Provide the (X, Y) coordinate of the cell's center where the given text is located.  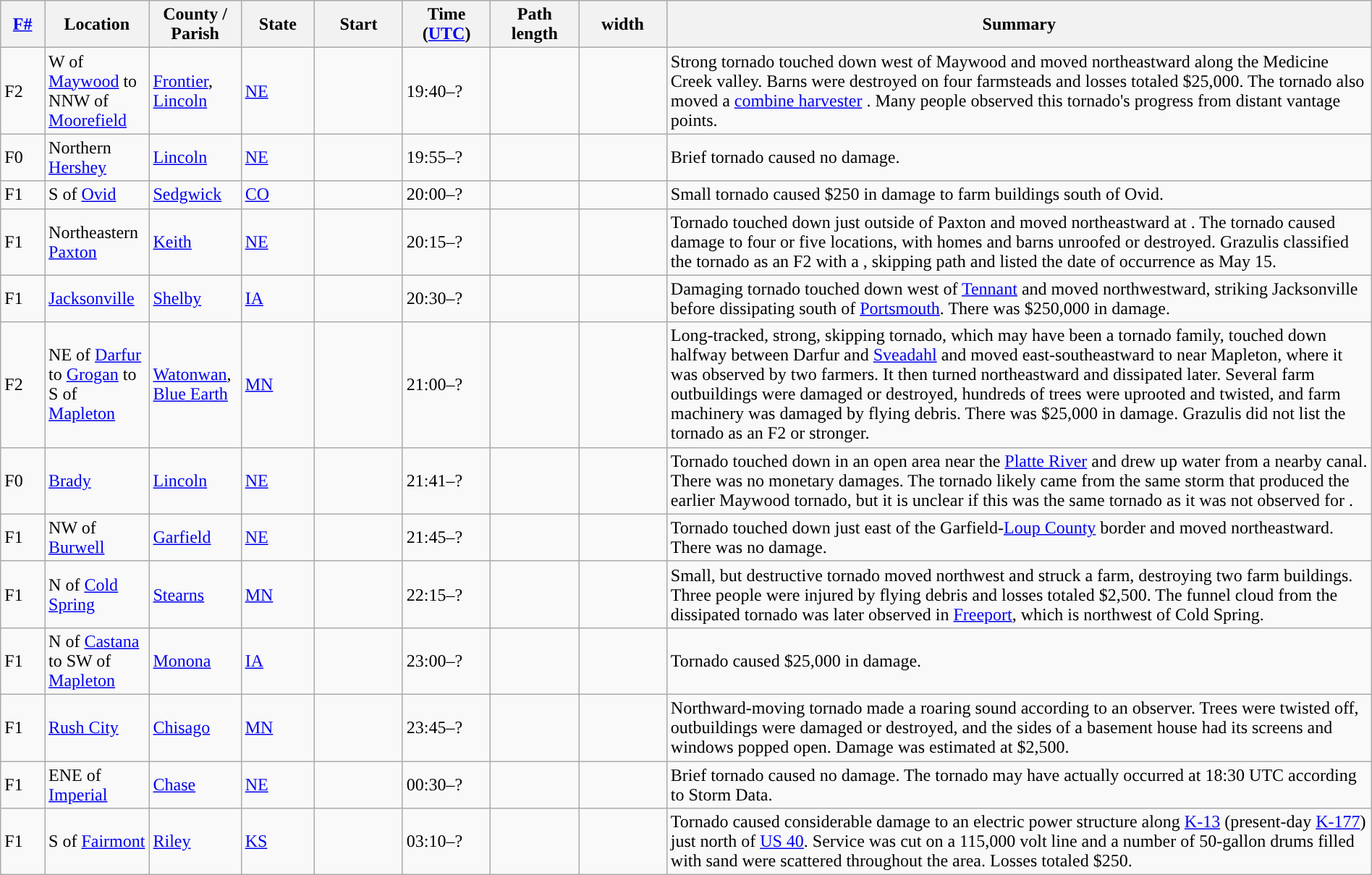
N of Castana to SW of Mapleton (97, 661)
Path length (535, 25)
NE of Darfur to Grogan to S of Mapleton (97, 385)
Jacksonville (97, 298)
Northern Hershey (97, 158)
Chase (195, 785)
State (278, 25)
20:15–? (446, 242)
23:45–? (446, 727)
CO (278, 195)
NW of Burwell (97, 537)
N of Cold Spring (97, 594)
width (623, 25)
21:00–? (446, 385)
Frontier, Lincoln (195, 91)
Small tornado caused $250 in damage to farm buildings south of Ovid. (1019, 195)
Northeastern Paxton (97, 242)
Riley (195, 842)
Time (UTC) (446, 25)
23:00–? (446, 661)
19:40–? (446, 91)
Brady (97, 481)
Chisago (195, 727)
KS (278, 842)
S of Fairmont (97, 842)
19:55–? (446, 158)
County / Parish (195, 25)
Brief tornado caused no damage. (1019, 158)
Watonwan, Blue Earth (195, 385)
Garfield (195, 537)
Tornado touched down just east of the Garfield-Loup County border and moved northeastward. There was no damage. (1019, 537)
03:10–? (446, 842)
Rush City (97, 727)
Sedgwick (195, 195)
22:15–? (446, 594)
20:00–? (446, 195)
20:30–? (446, 298)
ENE of Imperial (97, 785)
S of Ovid (97, 195)
00:30–? (446, 785)
Brief tornado caused no damage. The tornado may have actually occurred at 18:30 UTC according to Storm Data. (1019, 785)
Tornado caused $25,000 in damage. (1019, 661)
F# (23, 25)
21:45–? (446, 537)
W of Maywood to NNW of Moorefield (97, 91)
Location (97, 25)
Summary (1019, 25)
Stearns (195, 594)
Monona (195, 661)
21:41–? (446, 481)
Shelby (195, 298)
Start (359, 25)
Keith (195, 242)
